For the text-containing cell, return its midpoint in (x, y) coordinate format. 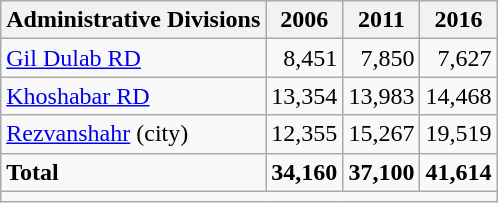
2011 (382, 20)
13,354 (304, 96)
34,160 (304, 172)
2016 (458, 20)
7,850 (382, 58)
Total (134, 172)
19,519 (458, 134)
2006 (304, 20)
41,614 (458, 172)
Administrative Divisions (134, 20)
7,627 (458, 58)
13,983 (382, 96)
12,355 (304, 134)
Rezvanshahr (city) (134, 134)
8,451 (304, 58)
15,267 (382, 134)
14,468 (458, 96)
Khoshabar RD (134, 96)
37,100 (382, 172)
Gil Dulab RD (134, 58)
